Capture the cell that displays the provided text and extract its [x, y] central coordinate. 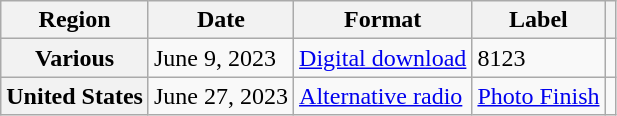
June 27, 2023 [220, 96]
Digital download [383, 58]
8123 [538, 58]
Label [538, 20]
Format [383, 20]
Photo Finish [538, 96]
Various [75, 58]
June 9, 2023 [220, 58]
Region [75, 20]
Alternative radio [383, 96]
Date [220, 20]
United States [75, 96]
